Scan for the cell matching the given text and deliver its (x, y) coordinate at center. 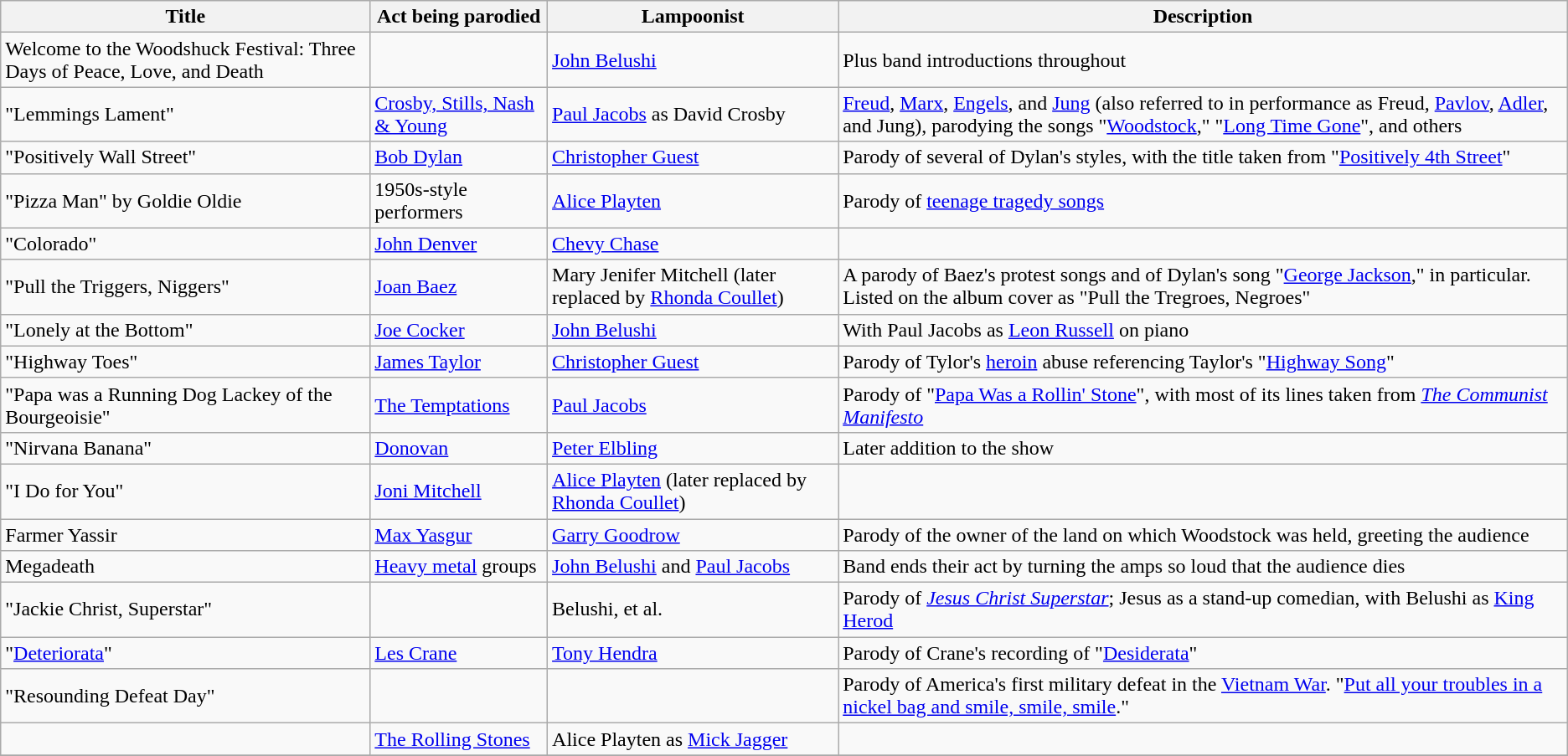
Parody of the owner of the land on which Woodstock was held, greeting the audience (1203, 535)
Alice Playten as Mick Jagger (694, 739)
Peter Elbling (694, 448)
Parody of Tylor's heroin abuse referencing Taylor's "Highway Song" (1203, 362)
Mary Jenifer Mitchell (later replaced by Rhonda Coullet) (694, 286)
Description (1203, 17)
Chevy Chase (694, 244)
Joe Cocker (459, 330)
Tony Hendra (694, 653)
1950s-style performers (459, 201)
Band ends their act by turning the amps so loud that the audience dies (1203, 567)
The Rolling Stones (459, 739)
"Jackie Christ, Superstar" (186, 609)
Joni Mitchell (459, 491)
"Pizza Man" by Goldie Oldie (186, 201)
John Denver (459, 244)
John Belushi and Paul Jacobs (694, 567)
Paul Jacobs as David Crosby (694, 114)
"Deteriorata" (186, 653)
Megadeath (186, 567)
Donovan (459, 448)
Parody of "Papa Was a Rollin' Stone", with most of its lines taken from The Communist Manifesto (1203, 405)
Paul Jacobs (694, 405)
"Lemmings Lament" (186, 114)
Belushi, et al. (694, 609)
Farmer Yassir (186, 535)
Parody of Jesus Christ Superstar; Jesus as a stand-up comedian, with Belushi as King Herod (1203, 609)
With Paul Jacobs as Leon Russell on piano (1203, 330)
"Lonely at the Bottom" (186, 330)
Max Yasgur (459, 535)
"I Do for You" (186, 491)
The Temptations (459, 405)
"Positively Wall Street" (186, 157)
Joan Baez (459, 286)
Plus band introductions throughout (1203, 60)
Bob Dylan (459, 157)
James Taylor (459, 362)
Lampoonist (694, 17)
Welcome to the Woodshuck Festival: Three Days of Peace, Love, and Death (186, 60)
Title (186, 17)
Les Crane (459, 653)
"Colorado" (186, 244)
Parody of America's first military defeat in the Vietnam War. "Put all your troubles in a nickel bag and smile, smile, smile." (1203, 697)
Later addition to the show (1203, 448)
"Pull the Triggers, Niggers" (186, 286)
"Papa was a Running Dog Lackey of the Bourgeoisie" (186, 405)
Parody of several of Dylan's styles, with the title taken from "Positively 4th Street" (1203, 157)
A parody of Baez's protest songs and of Dylan's song "George Jackson," in particular. Listed on the album cover as "Pull the Tregroes, Negroes" (1203, 286)
Heavy metal groups (459, 567)
Alice Playten (later replaced by Rhonda Coullet) (694, 491)
Garry Goodrow (694, 535)
Parody of Crane's recording of "Desiderata" (1203, 653)
Crosby, Stills, Nash & Young (459, 114)
"Highway Toes" (186, 362)
Act being parodied (459, 17)
Alice Playten (694, 201)
Parody of teenage tragedy songs (1203, 201)
"Nirvana Banana" (186, 448)
"Resounding Defeat Day" (186, 697)
